Capture the cell that displays the provided text and extract its (x, y) central coordinate. 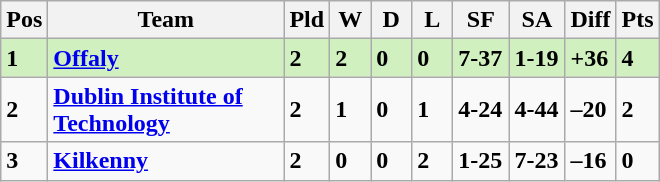
–20 (590, 110)
4-44 (537, 110)
SF (481, 20)
L (432, 20)
+36 (590, 58)
Pos (24, 20)
3 (24, 161)
Dublin Institute of Technology (166, 110)
–16 (590, 161)
7-23 (537, 161)
Offaly (166, 58)
Team (166, 20)
Kilkenny (166, 161)
1-25 (481, 161)
W (350, 20)
4 (638, 58)
7-37 (481, 58)
1-19 (537, 58)
Diff (590, 20)
Pld (307, 20)
4-24 (481, 110)
Pts (638, 20)
SA (537, 20)
D (392, 20)
